Determine the [x, y] coordinate at the center of the cell enclosing the given text.  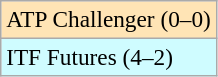
ATP Challenger (0–0) [108, 19]
ITF Futures (4–2) [108, 57]
